Detect which cell encompasses the target text, then output its (X, Y) center coordinate. 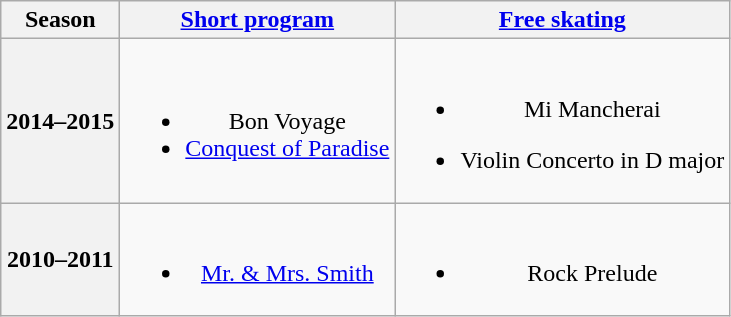
Bon Voyage Conquest of Paradise (258, 121)
Free skating (562, 20)
Season (60, 20)
Mi Mancherai Violin Concerto in D major (562, 121)
2010–2011 (60, 260)
2014–2015 (60, 121)
Rock Prelude (562, 260)
Mr. & Mrs. Smith (258, 260)
Short program (258, 20)
